Find where the given text appears and provide that cell's center as [x, y] coordinate. 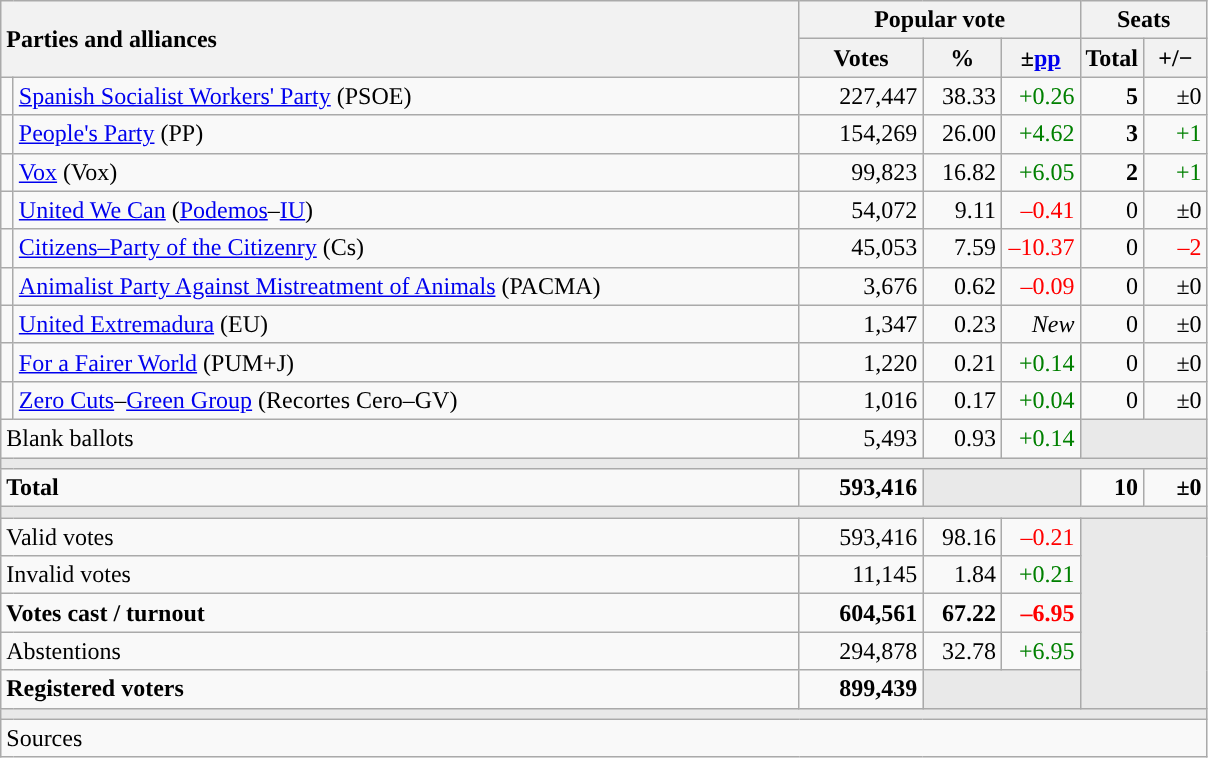
99,823 [861, 172]
–2 [1176, 248]
0.21 [962, 362]
Parties and alliances [400, 39]
Zero Cuts–Green Group (Recortes Cero–GV) [406, 400]
45,053 [861, 248]
98.16 [962, 537]
±pp [1040, 58]
+0.26 [1040, 96]
–0.41 [1040, 210]
0.93 [962, 438]
227,447 [861, 96]
+/− [1176, 58]
0.17 [962, 400]
16.82 [962, 172]
5 [1112, 96]
United Extremadura (EU) [406, 324]
32.78 [962, 651]
11,145 [861, 575]
2 [1112, 172]
10 [1112, 488]
Animalist Party Against Mistreatment of Animals (PACMA) [406, 286]
United We Can (Podemos–IU) [406, 210]
% [962, 58]
For a Fairer World (PUM+J) [406, 362]
Votes [861, 58]
Spanish Socialist Workers' Party (PSOE) [406, 96]
5,493 [861, 438]
3 [1112, 134]
Valid votes [400, 537]
+6.95 [1040, 651]
+4.62 [1040, 134]
154,269 [861, 134]
Votes cast / turnout [400, 613]
9.11 [962, 210]
Abstentions [400, 651]
Vox (Vox) [406, 172]
+0.21 [1040, 575]
Blank ballots [400, 438]
54,072 [861, 210]
899,439 [861, 689]
0.23 [962, 324]
–0.21 [1040, 537]
Registered voters [400, 689]
–6.95 [1040, 613]
7.59 [962, 248]
–0.09 [1040, 286]
3,676 [861, 286]
Citizens–Party of the Citizenry (Cs) [406, 248]
Seats [1144, 20]
67.22 [962, 613]
+6.05 [1040, 172]
26.00 [962, 134]
Invalid votes [400, 575]
–10.37 [1040, 248]
604,561 [861, 613]
0.62 [962, 286]
Sources [604, 738]
294,878 [861, 651]
+0.04 [1040, 400]
1.84 [962, 575]
38.33 [962, 96]
1,220 [861, 362]
New [1040, 324]
People's Party (PP) [406, 134]
1,016 [861, 400]
Popular vote [940, 20]
1,347 [861, 324]
